From the cell containing the given text, extract its center point as (x, y) coordinate. 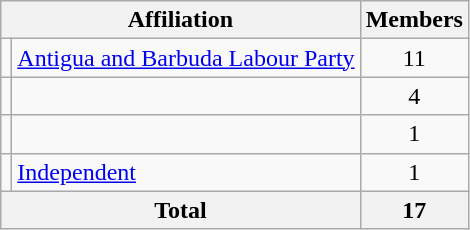
Affiliation (180, 20)
Independent (186, 172)
Total (180, 210)
Members (414, 20)
17 (414, 210)
4 (414, 96)
Antigua and Barbuda Labour Party (186, 58)
11 (414, 58)
